For the text-containing cell, return its midpoint in (X, Y) coordinate format. 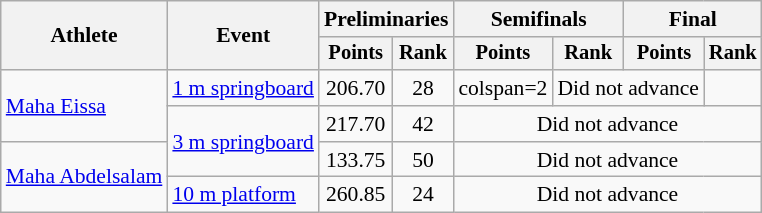
50 (422, 160)
24 (422, 195)
217.70 (356, 124)
colspan=2 (502, 88)
Preliminaries (386, 19)
Semifinals (538, 19)
Maha Eissa (84, 106)
Final (693, 19)
28 (422, 88)
10 m platform (243, 195)
Athlete (84, 36)
3 m springboard (243, 142)
Maha Abdelsalam (84, 178)
Event (243, 36)
206.70 (356, 88)
133.75 (356, 160)
42 (422, 124)
1 m springboard (243, 88)
260.85 (356, 195)
